Locate the cell with the specified text and output its [x, y] center coordinate. 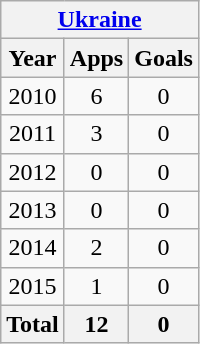
2015 [33, 286]
12 [96, 324]
2011 [33, 134]
2014 [33, 248]
2 [96, 248]
Total [33, 324]
2010 [33, 96]
2013 [33, 210]
3 [96, 134]
Goals [164, 58]
1 [96, 286]
Ukraine [100, 20]
Apps [96, 58]
Year [33, 58]
6 [96, 96]
2012 [33, 172]
